Find where the given text appears and provide that cell's center as (x, y) coordinate. 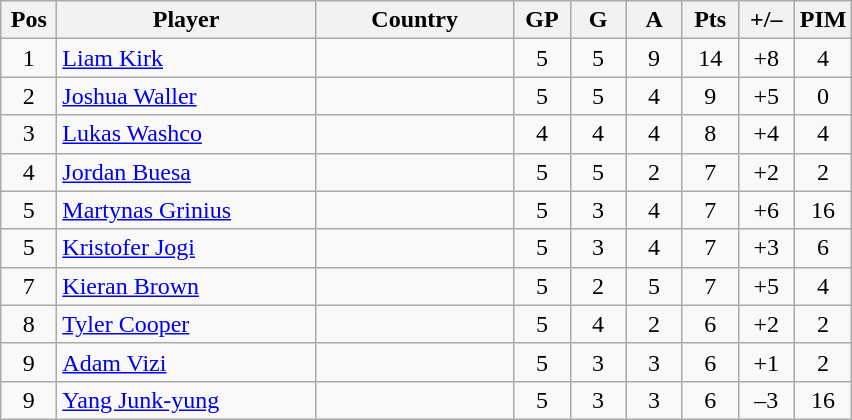
Lukas Washco (186, 134)
Joshua Waller (186, 96)
Martynas Grinius (186, 210)
1 (29, 58)
+6 (766, 210)
G (598, 20)
Kieran Brown (186, 286)
Adam Vizi (186, 362)
Tyler Cooper (186, 324)
Liam Kirk (186, 58)
Jordan Buesa (186, 172)
GP (542, 20)
+/– (766, 20)
Country (414, 20)
Yang Junk-yung (186, 400)
+8 (766, 58)
Pos (29, 20)
0 (823, 96)
Pts (710, 20)
+1 (766, 362)
A (654, 20)
+4 (766, 134)
Kristofer Jogi (186, 248)
+3 (766, 248)
–3 (766, 400)
PIM (823, 20)
Player (186, 20)
14 (710, 58)
